Return [X, Y] of the center of cell containing provided text 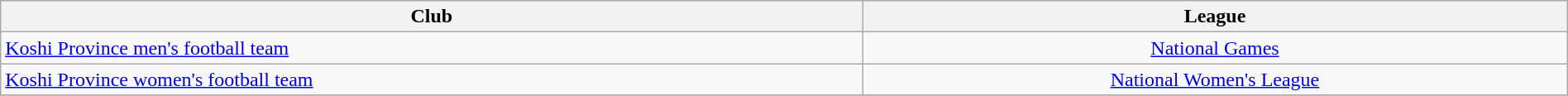
Koshi Province men's football team [432, 48]
National Games [1216, 48]
National Women's League [1216, 79]
Club [432, 17]
Koshi Province women's football team [432, 79]
League [1216, 17]
